Identify which cell holds the provided text, then report its (x, y) central coordinate. 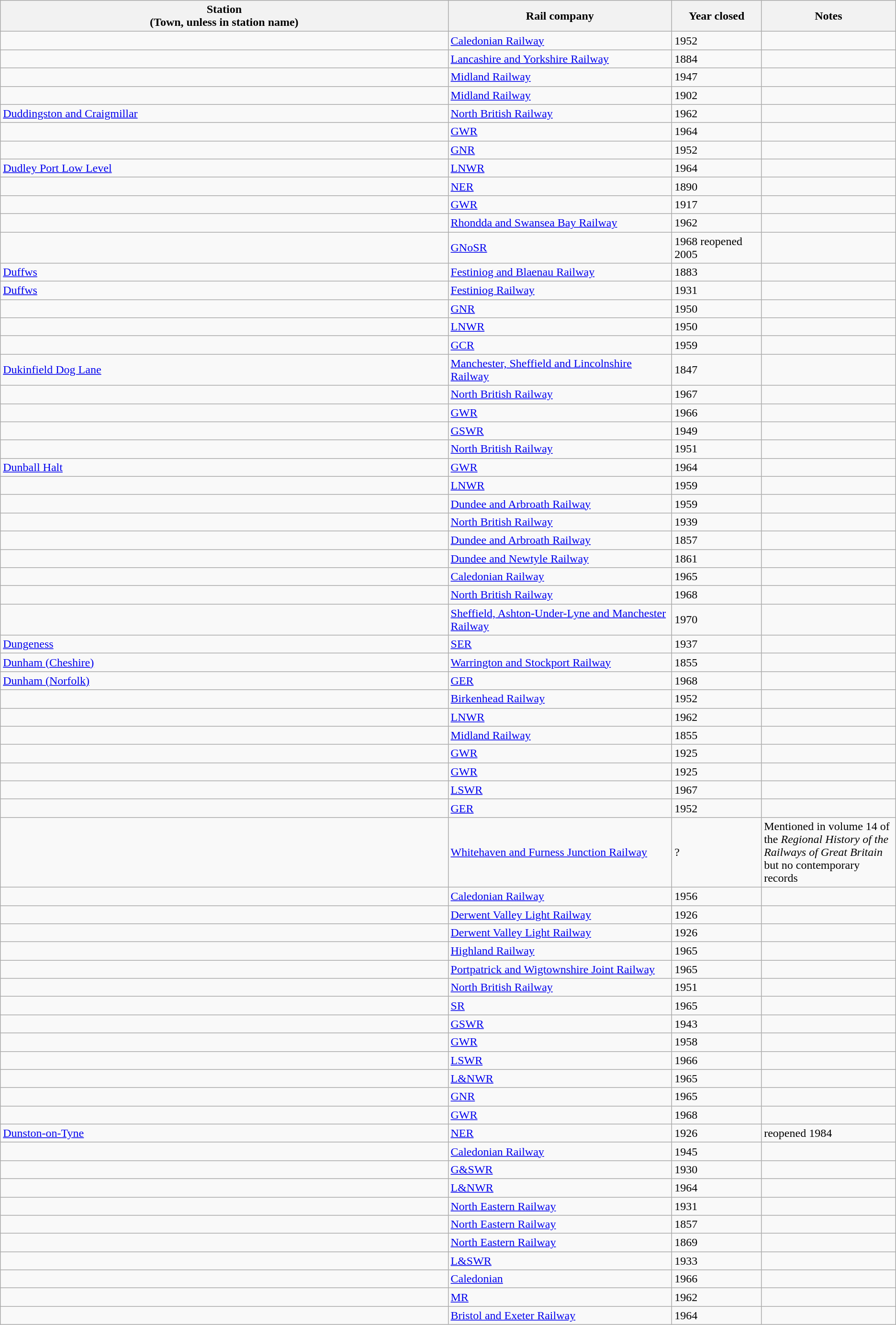
Dunham (Cheshire) (224, 662)
Mentioned in volume 14 of the Regional History of the Railways of Great Britain but no contemporary records (829, 852)
Warrington and Stockport Railway (560, 662)
Birkenhead Railway (560, 699)
SR (560, 1006)
? (717, 852)
Sheffield, Ashton-Under-Lyne and Manchester Railway (560, 619)
Caledonian (560, 1279)
1930 (717, 1169)
1949 (717, 431)
Dunball Halt (224, 467)
GCR (560, 345)
Whitehaven and Furness Junction Railway (560, 852)
1884 (717, 59)
Lancashire and Yorkshire Railway (560, 59)
1861 (717, 559)
Dundee and Newtyle Railway (560, 559)
SER (560, 644)
1970 (717, 619)
1933 (717, 1261)
Duddingston and Craigmillar (224, 113)
1958 (717, 1042)
1945 (717, 1151)
Rhondda and Swansea Bay Railway (560, 223)
Manchester, Sheffield and Lincolnshire Railway (560, 370)
G&SWR (560, 1169)
Highland Railway (560, 951)
1939 (717, 522)
1947 (717, 77)
GNoSR (560, 247)
Rail company (560, 16)
Dunston-on-Tyne (224, 1133)
Notes (829, 16)
1968 reopened 2005 (717, 247)
Dukinfield Dog Lane (224, 370)
1883 (717, 272)
1917 (717, 204)
Dungeness (224, 644)
1869 (717, 1243)
reopened 1984 (829, 1133)
1937 (717, 644)
1890 (717, 186)
Year closed (717, 16)
MR (560, 1297)
1902 (717, 95)
Dudley Port Low Level (224, 168)
Festiniog Railway (560, 291)
Portpatrick and Wigtownshire Joint Railway (560, 969)
1956 (717, 896)
Festiniog and Blaenau Railway (560, 272)
1943 (717, 1024)
Station(Town, unless in station name) (224, 16)
L&SWR (560, 1261)
Bristol and Exeter Railway (560, 1315)
Dunham (Norfolk) (224, 681)
1847 (717, 370)
